Scan for the cell matching the given text and deliver its (X, Y) coordinate at center. 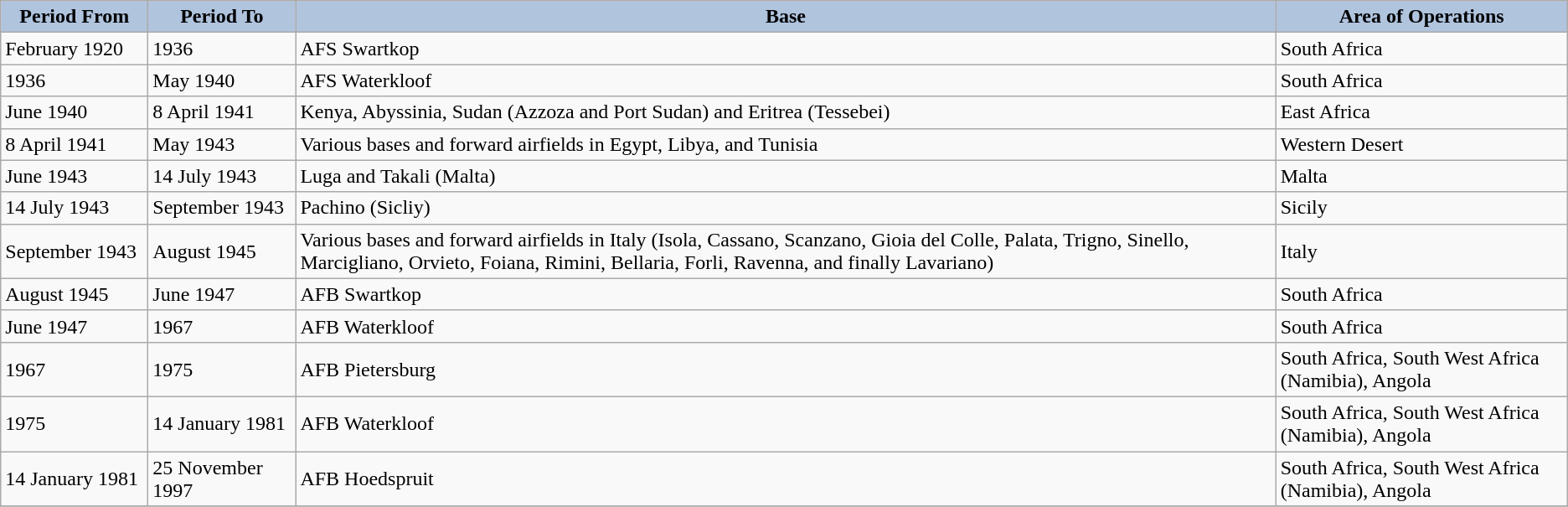
AFS Waterkloof (786, 80)
25 November 1997 (222, 478)
Pachino (Sicliy) (786, 208)
AFS Swartkop (786, 49)
Italy (1421, 251)
May 1943 (222, 144)
AFB Swartkop (786, 294)
June 1943 (75, 176)
East Africa (1421, 112)
Luga and Takali (Malta) (786, 176)
AFB Pietersburg (786, 369)
Area of Operations (1421, 17)
Sicily (1421, 208)
Western Desert (1421, 144)
February 1920 (75, 49)
Period To (222, 17)
Kenya, Abyssinia, Sudan (Azzoza and Port Sudan) and Eritrea (Tessebei) (786, 112)
Various bases and forward airfields in Egypt, Libya, and Tunisia (786, 144)
Period From (75, 17)
June 1940 (75, 112)
Malta (1421, 176)
Base (786, 17)
May 1940 (222, 80)
AFB Hoedspruit (786, 478)
